Provide the (X, Y) coordinate of the cell's center where the given text is located.  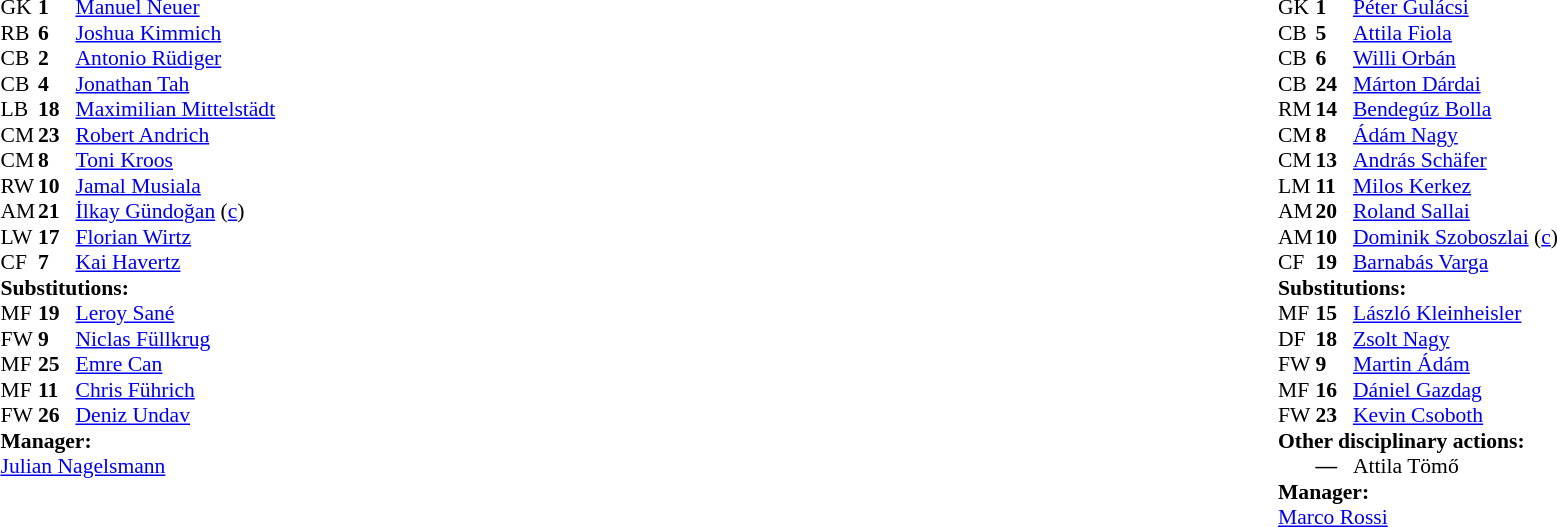
LB (19, 109)
İlkay Gündoğan (c) (176, 211)
Manager: (138, 441)
25 (57, 365)
Kai Havertz (176, 263)
17 (57, 237)
RB (19, 33)
20 (1334, 211)
Florian Wirtz (176, 237)
Deniz Undav (176, 415)
14 (1334, 109)
Julian Nagelsmann (138, 467)
Maximilian Mittelstädt (176, 109)
LM (1297, 186)
16 (1334, 390)
Antonio Rüdiger (176, 59)
Joshua Kimmich (176, 33)
Jamal Musiala (176, 186)
24 (1334, 84)
Jonathan Tah (176, 84)
— (1334, 467)
RW (19, 186)
Niclas Füllkrug (176, 339)
Chris Führich (176, 390)
21 (57, 211)
15 (1334, 313)
DF (1297, 339)
Leroy Sané (176, 313)
7 (57, 263)
26 (57, 415)
LW (19, 237)
Substitutions: (138, 288)
RM (1297, 109)
13 (1334, 161)
Toni Kroos (176, 161)
Emre Can (176, 365)
Robert Andrich (176, 135)
2 (57, 59)
5 (1334, 33)
4 (57, 84)
